Search for the cell housing the specified text and yield its (X, Y) center coordinate. 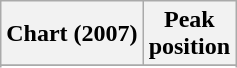
Peakposition (189, 34)
Chart (2007) (72, 34)
